Output the (x, y) coordinate of the center of the cell containing the given text.  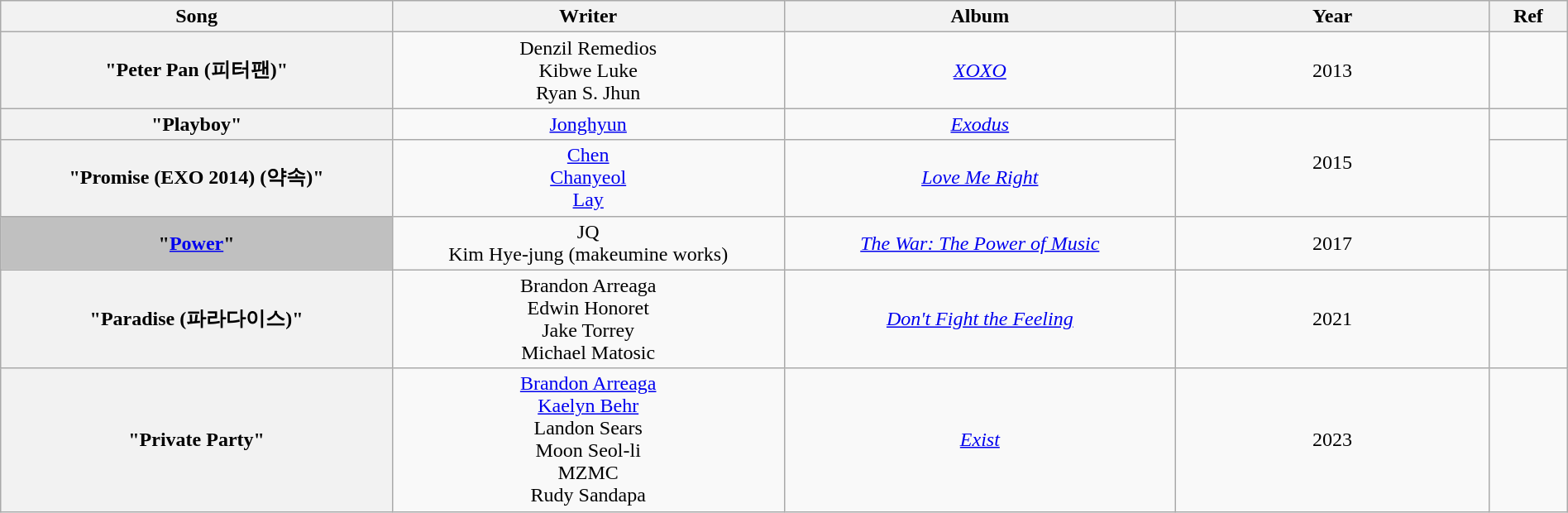
Writer (588, 17)
Exist (980, 440)
2017 (1333, 243)
"Promise (EXO 2014) (약속)" (197, 178)
2013 (1333, 70)
Song (197, 17)
"Paradise (파라다이스)" (197, 319)
Ref (1528, 17)
"Peter Pan (피터팬)" (197, 70)
Album (980, 17)
2023 (1333, 440)
Brandon ArreagaKaelyn BehrLandon SearsMoon Seol-liMZMCRudy Sandapa (588, 440)
XOXO (980, 70)
ChenChanyeolLay (588, 178)
Exodus (980, 124)
Year (1333, 17)
Brandon ArreagaEdwin HonoretJake TorreyMichael Matosic (588, 319)
Love Me Right (980, 178)
"Private Party" (197, 440)
2015 (1333, 162)
Denzil RemediosKibwe LukeRyan S. Jhun (588, 70)
The War: The Power of Music (980, 243)
2021 (1333, 319)
Jonghyun (588, 124)
Don't Fight the Feeling (980, 319)
"Playboy" (197, 124)
JQKim Hye-jung (makeumine works) (588, 243)
"Power" (197, 243)
